From the cell containing the given text, extract its center point as [x, y] coordinate. 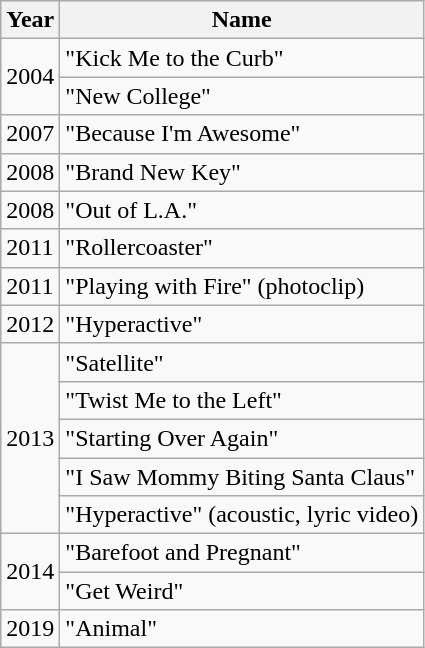
2014 [30, 572]
2004 [30, 77]
"Out of L.A." [242, 210]
2013 [30, 438]
"New College" [242, 96]
"Brand New Key" [242, 172]
"Barefoot and Pregnant" [242, 553]
"Animal" [242, 629]
"Twist Me to the Left" [242, 400]
"Kick Me to the Curb" [242, 58]
2007 [30, 134]
Name [242, 20]
"Get Weird" [242, 591]
2012 [30, 324]
2019 [30, 629]
"Hyperactive" (acoustic, lyric video) [242, 515]
"I Saw Mommy Biting Santa Claus" [242, 477]
"Rollercoaster" [242, 248]
"Satellite" [242, 362]
"Because I'm Awesome" [242, 134]
"Starting Over Again" [242, 438]
"Hyperactive" [242, 324]
"Playing with Fire" (photoclip) [242, 286]
Year [30, 20]
